Detect which cell encompasses the target text, then output its (x, y) center coordinate. 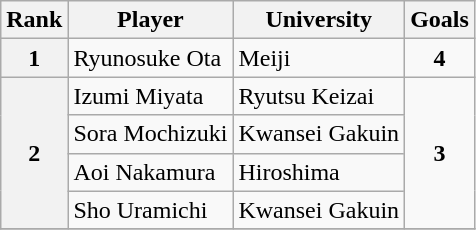
2 (34, 153)
Rank (34, 20)
1 (34, 58)
Ryunosuke Ota (150, 58)
Sora Mochizuki (150, 134)
Aoi Nakamura (150, 172)
Hiroshima (319, 172)
Goals (440, 20)
Ryutsu Keizai (319, 96)
Player (150, 20)
University (319, 20)
4 (440, 58)
3 (440, 153)
Izumi Miyata (150, 96)
Sho Uramichi (150, 210)
Meiji (319, 58)
